Scan for the cell matching the given text and deliver its [X, Y] coordinate at center. 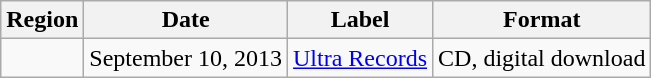
CD, digital download [542, 58]
September 10, 2013 [186, 58]
Format [542, 20]
Label [360, 20]
Ultra Records [360, 58]
Date [186, 20]
Region [42, 20]
